Detect which cell encompasses the target text, then output its (x, y) center coordinate. 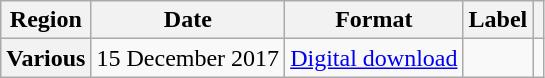
Format (374, 20)
15 December 2017 (188, 58)
Label (498, 20)
Date (188, 20)
Digital download (374, 58)
Region (46, 20)
Various (46, 58)
